Detect which cell encompasses the target text, then output its [X, Y] center coordinate. 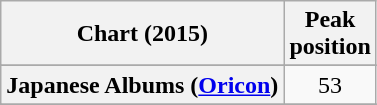
Chart (2015) [142, 34]
53 [330, 85]
Japanese Albums (Oricon) [142, 85]
Peakposition [330, 34]
